From the cell containing the given text, extract its center point as [x, y] coordinate. 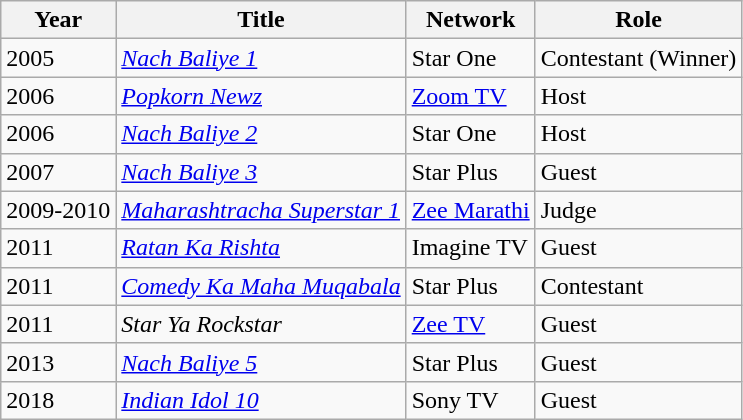
Role [638, 20]
Nach Baliye 3 [261, 172]
Ratan Ka Rishta [261, 248]
2007 [58, 172]
Indian Idol 10 [261, 400]
Year [58, 20]
Sony TV [470, 400]
Judge [638, 210]
Network [470, 20]
Contestant (Winner) [638, 58]
2018 [58, 400]
Maharashtracha Superstar 1 [261, 210]
Nach Baliye 1 [261, 58]
Comedy Ka Maha Muqabala [261, 286]
Contestant [638, 286]
Nach Baliye 5 [261, 362]
Zee Marathi [470, 210]
2005 [58, 58]
2013 [58, 362]
Nach Baliye 2 [261, 134]
2009-2010 [58, 210]
Title [261, 20]
Star Ya Rockstar [261, 324]
Imagine TV [470, 248]
Zee TV [470, 324]
Popkorn Newz [261, 96]
Zoom TV [470, 96]
